Capture the cell that displays the provided text and extract its (X, Y) central coordinate. 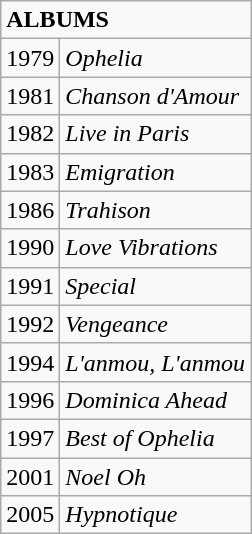
2001 (30, 477)
Special (156, 286)
Noel Oh (156, 477)
1997 (30, 438)
ALBUMS (126, 20)
Trahison (156, 210)
1996 (30, 400)
Emigration (156, 172)
Love Vibrations (156, 248)
1986 (30, 210)
Vengeance (156, 324)
Best of Ophelia (156, 438)
Live in Paris (156, 134)
Dominica Ahead (156, 400)
1992 (30, 324)
1982 (30, 134)
Chanson d'Amour (156, 96)
1991 (30, 286)
1979 (30, 58)
Ophelia (156, 58)
2005 (30, 515)
1983 (30, 172)
L'anmou, L'anmou (156, 362)
1994 (30, 362)
1981 (30, 96)
Hypnotique (156, 515)
1990 (30, 248)
